Provide the [x, y] coordinate of the cell's center where the given text is located.  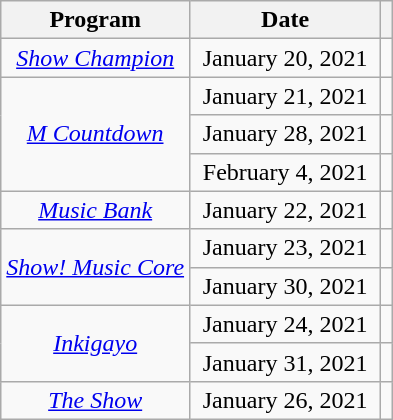
January 23, 2021 [286, 248]
January 31, 2021 [286, 362]
January 28, 2021 [286, 134]
Inkigayo [96, 343]
January 24, 2021 [286, 324]
January 21, 2021 [286, 96]
Program [96, 20]
January 22, 2021 [286, 210]
Show! Music Core [96, 267]
February 4, 2021 [286, 172]
The Show [96, 400]
January 20, 2021 [286, 58]
Date [286, 20]
January 30, 2021 [286, 286]
Music Bank [96, 210]
M Countdown [96, 134]
Show Champion [96, 58]
January 26, 2021 [286, 400]
